For the text-containing cell, return its midpoint in [X, Y] coordinate format. 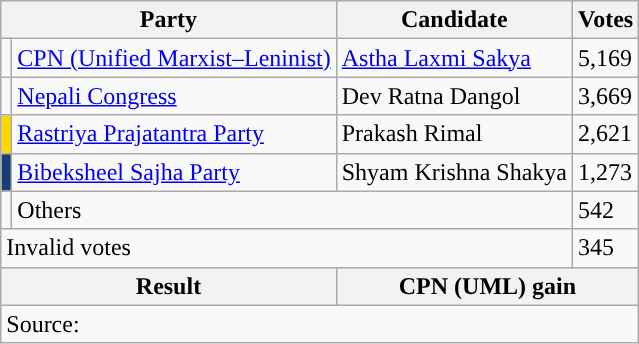
Source: [320, 324]
Party [168, 20]
Others [292, 210]
Dev Ratna Dangol [454, 96]
Nepali Congress [174, 96]
Astha Laxmi Sakya [454, 58]
Bibeksheel Sajha Party [174, 172]
Votes [606, 20]
2,621 [606, 134]
CPN (Unified Marxist–Leninist) [174, 58]
CPN (UML) gain [488, 286]
345 [606, 248]
Candidate [454, 20]
Rastriya Prajatantra Party [174, 134]
3,669 [606, 96]
Shyam Krishna Shakya [454, 172]
Invalid votes [287, 248]
542 [606, 210]
1,273 [606, 172]
5,169 [606, 58]
Result [168, 286]
Prakash Rimal [454, 134]
